Return (X, Y) of the center of cell containing provided text 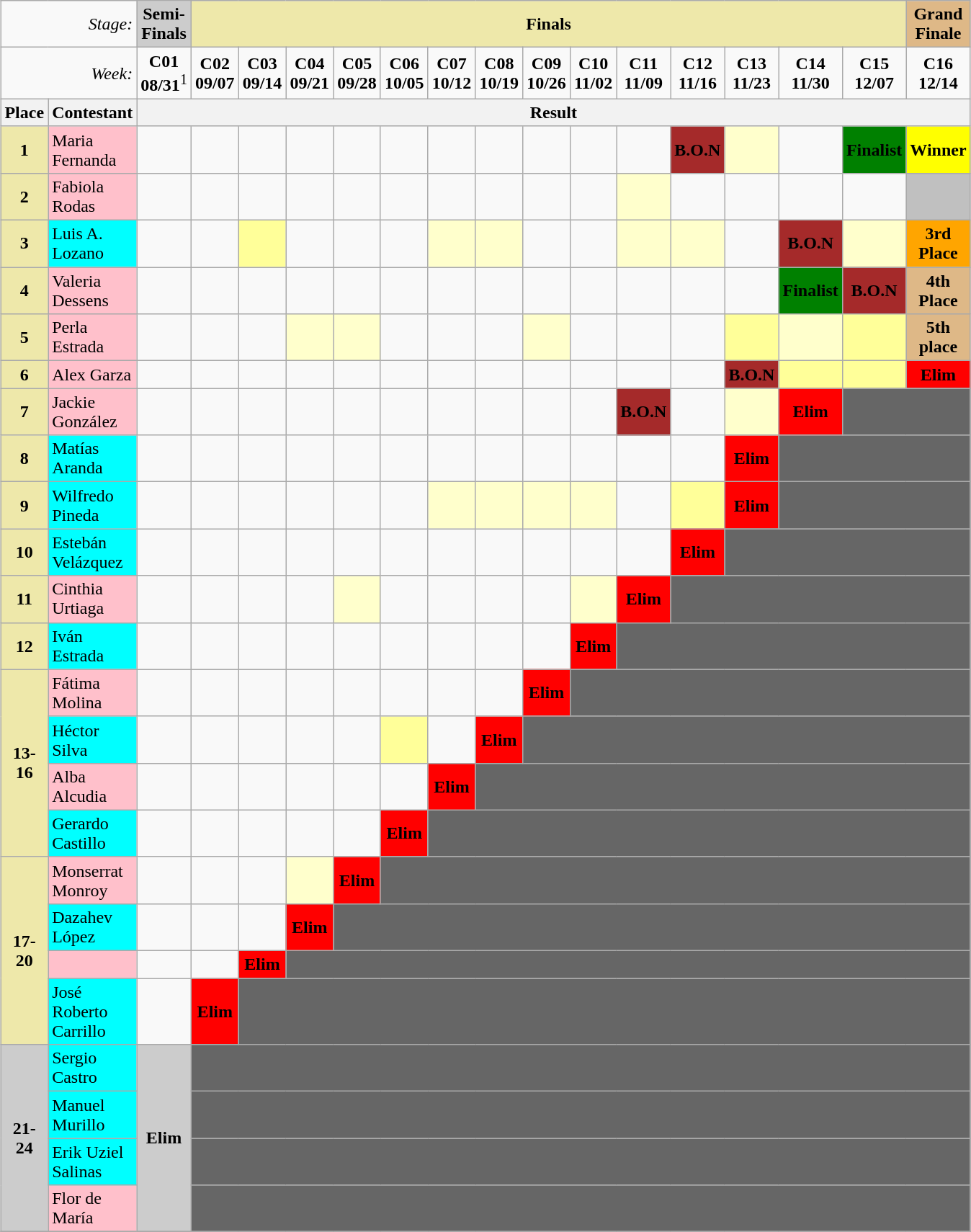
5th place (938, 337)
C10 11/02 (593, 73)
5 (24, 337)
Alex Garza (92, 375)
3rd Place (938, 244)
Jackie González (92, 412)
21-24 (24, 1138)
3 (24, 244)
Wilfredo Pineda (92, 506)
Stage: (69, 24)
C08 10/19 (499, 73)
C06 10/05 (404, 73)
C16 12/14 (938, 73)
Sergio Castro (92, 1068)
Erik Uziel Salinas (92, 1161)
1 (24, 150)
13-16 (24, 763)
17-20 (24, 950)
Héctor Silva (92, 739)
Iván Estrada (92, 646)
C11 11/09 (644, 73)
C14 11/30 (810, 73)
Place (24, 112)
6 (24, 375)
4th Place (938, 291)
Manuel Murillo (92, 1115)
Winner (938, 150)
Perla Estrada (92, 337)
Fabiola Rodas (92, 196)
C04 09/21 (310, 73)
8 (24, 458)
10 (24, 552)
11 (24, 599)
Semi-Finals (164, 24)
C01 08/311 (164, 73)
C15 12/07 (874, 73)
Maria Fernanda (92, 150)
Luis A. Lozano (92, 244)
C13 11/23 (752, 73)
Gerardo Castillo (92, 833)
Grand Finale (938, 24)
Finals (548, 24)
C07 10/12 (452, 73)
C12 11/16 (697, 73)
Estebán Velázquez (92, 552)
9 (24, 506)
C03 09/14 (262, 73)
C09 10/26 (547, 73)
C02 09/07 (215, 73)
7 (24, 412)
Fátima Molina (92, 693)
Week: (69, 73)
4 (24, 291)
Result (553, 112)
Matías Aranda (92, 458)
Monserrat Monroy (92, 880)
C05 09/28 (357, 73)
12 (24, 646)
2 (24, 196)
Flor de María (92, 1209)
Alba Alcudia (92, 787)
Contestant (92, 112)
Cinthia Urtiaga (92, 599)
Valeria Dessens (92, 291)
José Roberto Carrillo (92, 1012)
Dazahev López (92, 927)
